Search for the cell housing the specified text and yield its [X, Y] center coordinate. 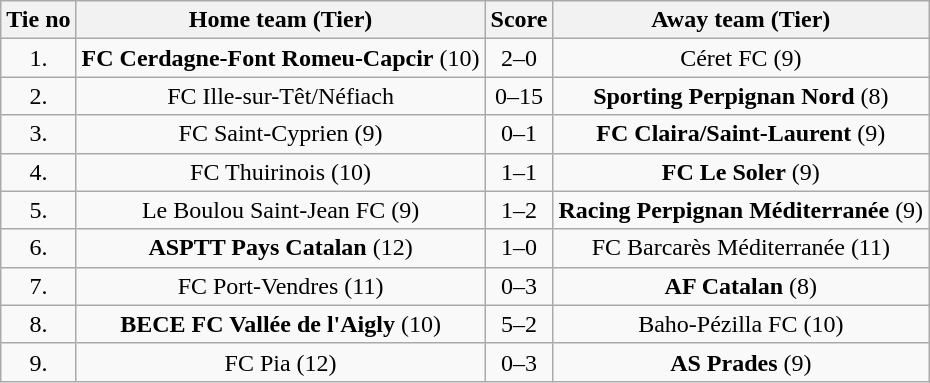
FC Barcarès Méditerranée (11) [741, 248]
1. [38, 58]
FC Saint-Cyprien (9) [280, 134]
FC Port-Vendres (11) [280, 286]
8. [38, 324]
2. [38, 96]
BECE FC Vallée de l'Aigly (10) [280, 324]
FC Ille-sur-Têt/Néfiach [280, 96]
1–1 [519, 172]
AS Prades (9) [741, 362]
1–0 [519, 248]
AF Catalan (8) [741, 286]
Home team (Tier) [280, 20]
FC Thuirinois (10) [280, 172]
7. [38, 286]
Baho-Pézilla FC (10) [741, 324]
Le Boulou Saint-Jean FC (9) [280, 210]
Away team (Tier) [741, 20]
Tie no [38, 20]
5–2 [519, 324]
9. [38, 362]
0–1 [519, 134]
Racing Perpignan Méditerranée (9) [741, 210]
Sporting Perpignan Nord (8) [741, 96]
2–0 [519, 58]
3. [38, 134]
Score [519, 20]
FC Cerdagne-Font Romeu-Capcir (10) [280, 58]
6. [38, 248]
FC Pia (12) [280, 362]
1–2 [519, 210]
5. [38, 210]
4. [38, 172]
FC Claira/Saint-Laurent (9) [741, 134]
0–15 [519, 96]
FC Le Soler (9) [741, 172]
ASPTT Pays Catalan (12) [280, 248]
Céret FC (9) [741, 58]
